Search for the cell housing the specified text and yield its (x, y) center coordinate. 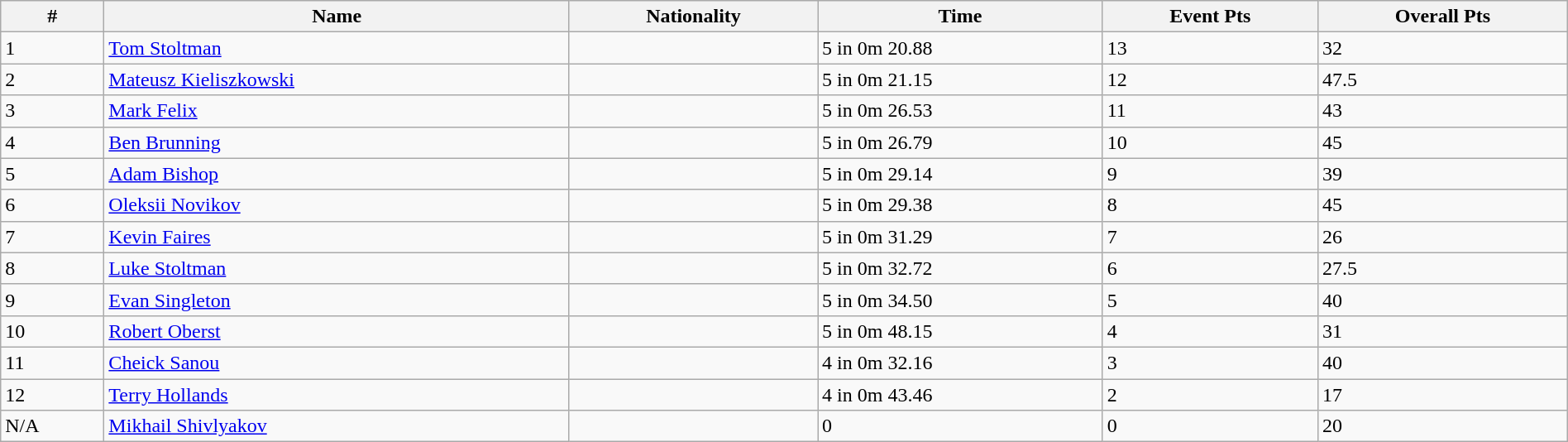
Overall Pts (1443, 17)
Time (961, 17)
31 (1443, 331)
Nationality (693, 17)
5 in 0m 21.15 (961, 79)
5 in 0m 29.14 (961, 174)
Mikhail Shivlyakov (337, 426)
27.5 (1443, 268)
5 in 0m 32.72 (961, 268)
Event Pts (1210, 17)
13 (1210, 48)
Evan Singleton (337, 300)
Name (337, 17)
Tom Stoltman (337, 48)
4 in 0m 32.16 (961, 363)
N/A (53, 426)
1 (53, 48)
Oleksii Novikov (337, 205)
32 (1443, 48)
Mark Felix (337, 111)
5 in 0m 29.38 (961, 205)
20 (1443, 426)
Luke Stoltman (337, 268)
Terry Hollands (337, 395)
5 in 0m 26.53 (961, 111)
# (53, 17)
5 in 0m 34.50 (961, 300)
39 (1443, 174)
4 in 0m 43.46 (961, 395)
Ben Brunning (337, 142)
26 (1443, 237)
5 in 0m 26.79 (961, 142)
Robert Oberst (337, 331)
43 (1443, 111)
Mateusz Kieliszkowski (337, 79)
47.5 (1443, 79)
5 in 0m 20.88 (961, 48)
5 in 0m 31.29 (961, 237)
Kevin Faires (337, 237)
5 in 0m 48.15 (961, 331)
17 (1443, 395)
Cheick Sanou (337, 363)
Adam Bishop (337, 174)
